Output the [x, y] coordinate of the center of the cell containing the given text.  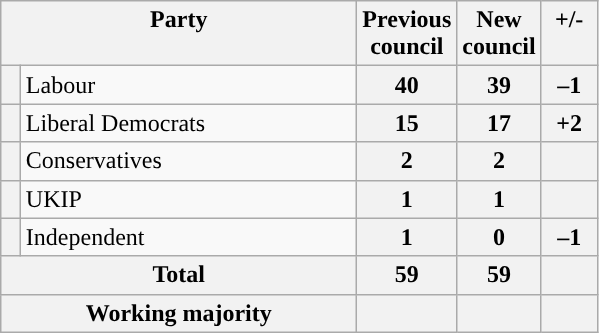
Labour [188, 85]
39 [499, 85]
Party [179, 34]
15 [407, 123]
Independent [188, 237]
0 [499, 237]
Total [179, 275]
Liberal Democrats [188, 123]
17 [499, 123]
Working majority [179, 313]
+2 [569, 123]
UKIP [188, 199]
40 [407, 85]
New council [499, 34]
Previous council [407, 34]
Conservatives [188, 161]
+/- [569, 34]
